From the cell containing the given text, extract its center point as [x, y] coordinate. 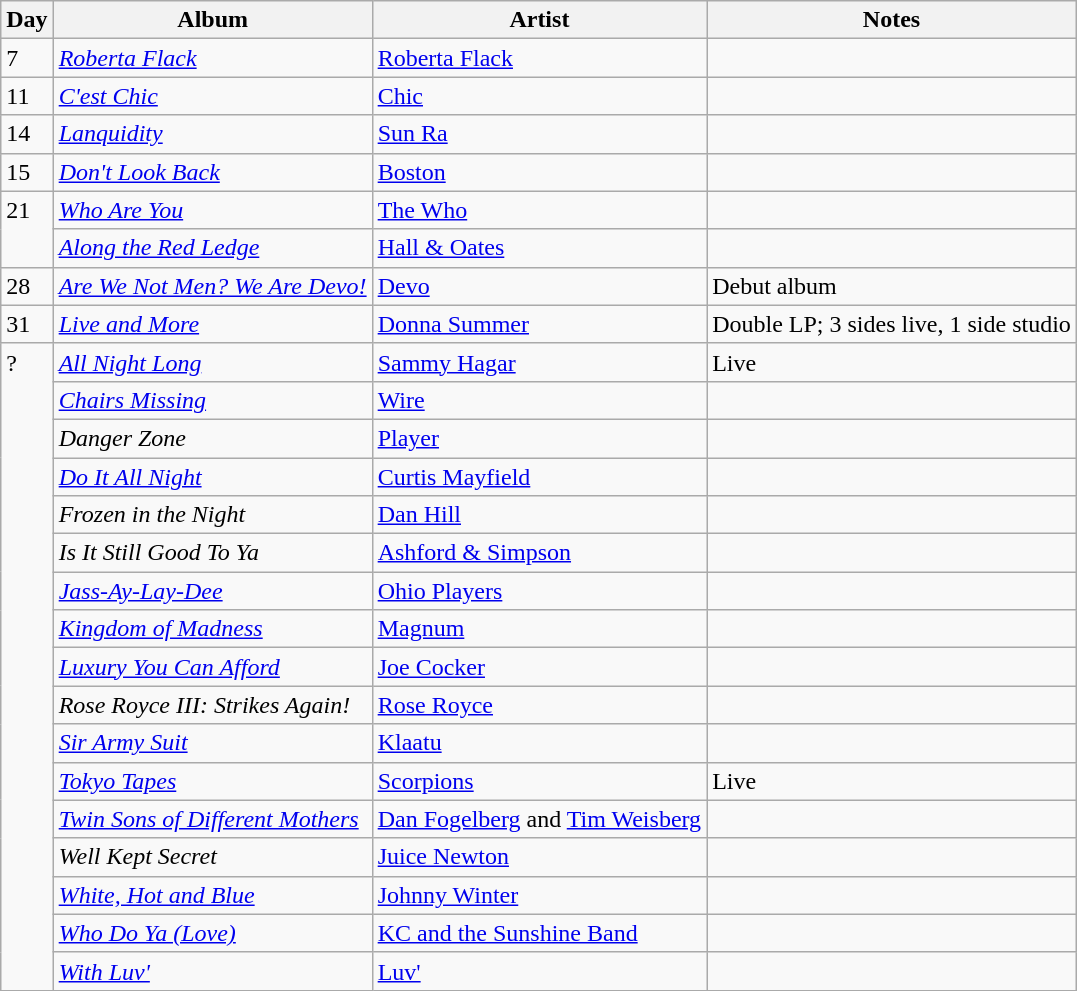
Klaatu [539, 743]
Twin Sons of Different Mothers [212, 819]
11 [27, 96]
14 [27, 134]
Frozen in the Night [212, 515]
Are We Not Men? We Are Devo! [212, 286]
Well Kept Secret [212, 857]
15 [27, 172]
Sir Army Suit [212, 743]
? [27, 666]
Wire [539, 400]
Ashford & Simpson [539, 553]
Don't Look Back [212, 172]
The Who [539, 210]
7 [27, 58]
Who Do Ya (Love) [212, 933]
Sammy Hagar [539, 362]
Kingdom of Madness [212, 629]
C'est Chic [212, 96]
Luxury You Can Afford [212, 667]
Dan Fogelberg and Tim Weisberg [539, 819]
Dan Hill [539, 515]
Jass-Ay-Lay-Dee [212, 591]
Notes [892, 20]
White, Hot and Blue [212, 895]
Rose Royce III: Strikes Again! [212, 705]
Rose Royce [539, 705]
All Night Long [212, 362]
Scorpions [539, 781]
Player [539, 438]
Double LP; 3 sides live, 1 side studio [892, 324]
Sun Ra [539, 134]
Chic [539, 96]
Along the Red Ledge [212, 248]
Curtis Mayfield [539, 477]
Artist [539, 20]
Live and More [212, 324]
Danger Zone [212, 438]
28 [27, 286]
KC and the Sunshine Band [539, 933]
Chairs Missing [212, 400]
Juice Newton [539, 857]
Devo [539, 286]
Do It All Night [212, 477]
Boston [539, 172]
Lanquidity [212, 134]
Debut album [892, 286]
Ohio Players [539, 591]
Album [212, 20]
Day [27, 20]
Tokyo Tapes [212, 781]
Is It Still Good To Ya [212, 553]
Donna Summer [539, 324]
31 [27, 324]
21 [27, 229]
With Luv' [212, 971]
Magnum [539, 629]
Joe Cocker [539, 667]
Who Are You [212, 210]
Hall & Oates [539, 248]
Johnny Winter [539, 895]
Luv' [539, 971]
